Return the (x, y) coordinate for the center point of the cell that contains the specified text.  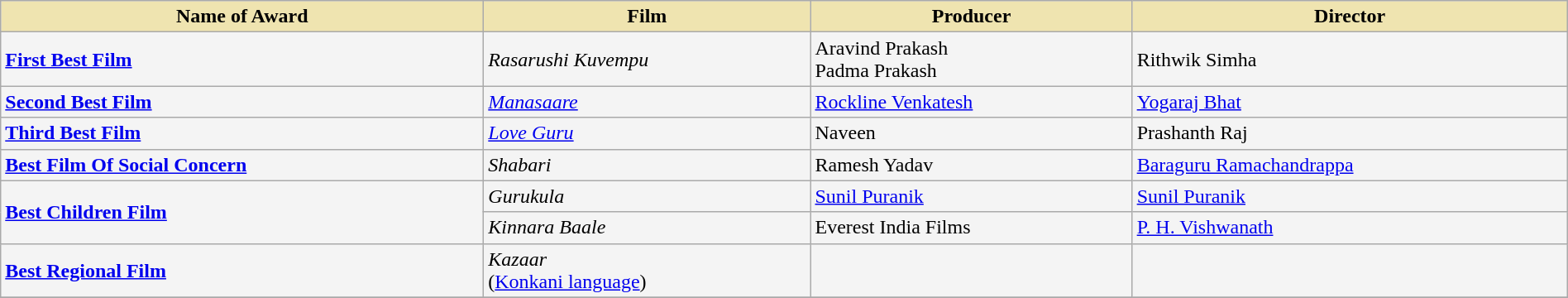
Manasaare (647, 102)
Gurukula (647, 196)
Yogaraj Bhat (1350, 102)
First Best Film (242, 60)
Third Best Film (242, 133)
Film (647, 17)
Name of Award (242, 17)
Kazaar(Konkani language) (647, 270)
Best Children Film (242, 212)
Second Best Film (242, 102)
Naveen (971, 133)
Best Film Of Social Concern (242, 165)
Prashanth Raj (1350, 133)
Rasarushi Kuvempu (647, 60)
Director (1350, 17)
Producer (971, 17)
Kinnara Baale (647, 228)
Baraguru Ramachandrappa (1350, 165)
Shabari (647, 165)
P. H. Vishwanath (1350, 228)
Aravind PrakashPadma Prakash (971, 60)
Love Guru (647, 133)
Rithwik Simha (1350, 60)
Rockline Venkatesh (971, 102)
Best Regional Film (242, 270)
Ramesh Yadav (971, 165)
Everest India Films (971, 228)
